Extract the [x, y] coordinate from the center of the cell holding the provided text.  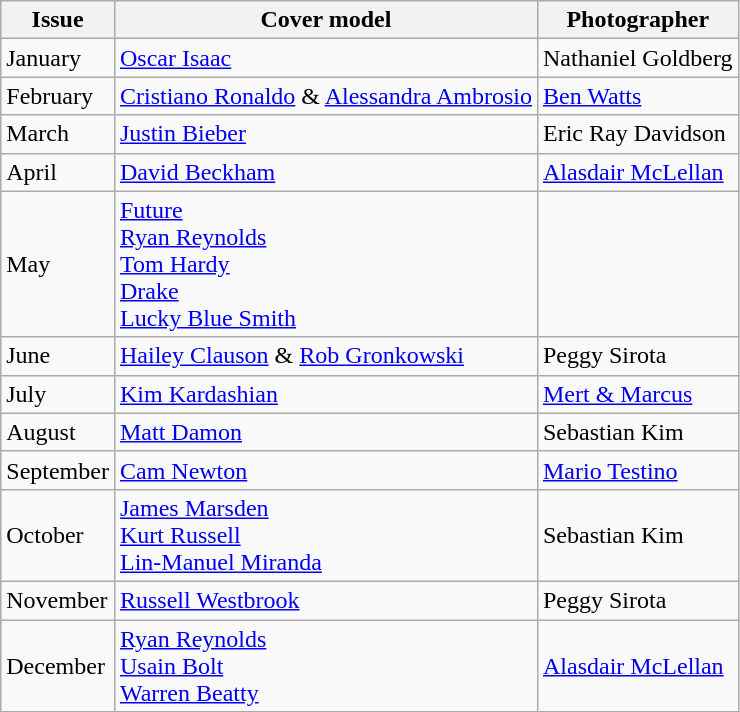
December [58, 666]
Ryan ReynoldsUsain BoltWarren Beatty [326, 666]
Cam Newton [326, 470]
March [58, 134]
Nathaniel Goldberg [638, 58]
Eric Ray Davidson [638, 134]
Issue [58, 20]
Hailey Clauson & Rob Gronkowski [326, 356]
Russell Westbrook [326, 600]
David Beckham [326, 172]
February [58, 96]
Ben Watts [638, 96]
September [58, 470]
June [58, 356]
July [58, 394]
May [58, 264]
Mert & Marcus [638, 394]
Cover model [326, 20]
Cristiano Ronaldo & Alessandra Ambrosio [326, 96]
August [58, 432]
Justin Bieber [326, 134]
October [58, 535]
November [58, 600]
FutureRyan ReynoldsTom HardyDrakeLucky Blue Smith [326, 264]
Matt Damon [326, 432]
Oscar Isaac [326, 58]
January [58, 58]
Mario Testino [638, 470]
April [58, 172]
Photographer [638, 20]
Kim Kardashian [326, 394]
James MarsdenKurt RussellLin-Manuel Miranda [326, 535]
